Locate the cell with the specified text and output its [x, y] center coordinate. 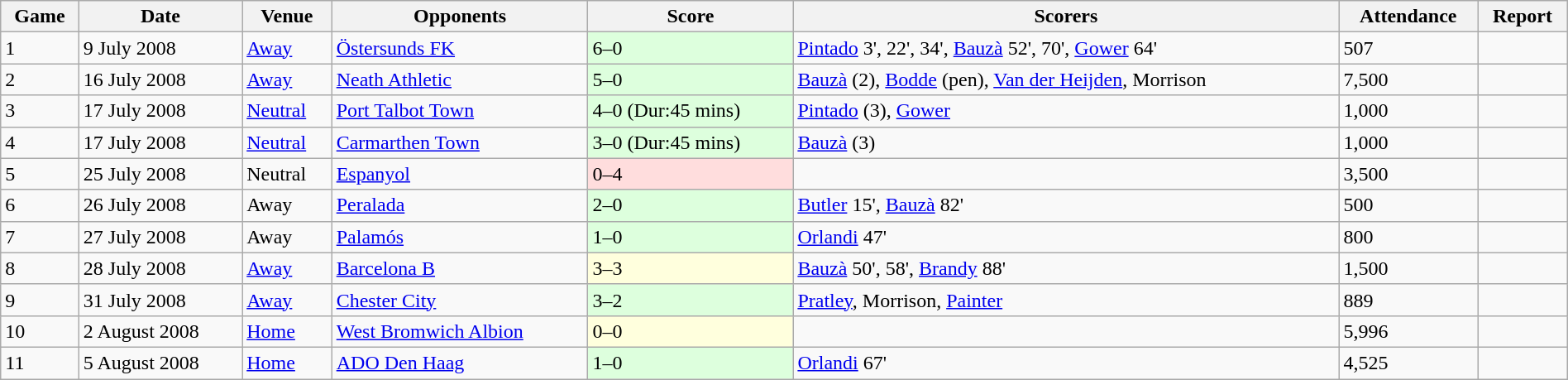
889 [1408, 300]
11 [40, 363]
3–2 [691, 300]
8 [40, 268]
5–0 [691, 79]
4,525 [1408, 363]
5 [40, 174]
Peralada [460, 205]
10 [40, 331]
Espanyol [460, 174]
Attendance [1408, 17]
800 [1408, 237]
Bauzà (3) [1066, 142]
Neath Athletic [460, 79]
5 August 2008 [160, 363]
Report [1523, 17]
507 [1408, 48]
3,500 [1408, 174]
7,500 [1408, 79]
Orlandi 47' [1066, 237]
3–3 [691, 268]
West Bromwich Albion [460, 331]
Date [160, 17]
Pintado (3), Gower [1066, 111]
Butler 15', Bauzà 82' [1066, 205]
3–0 (Dur:45 mins) [691, 142]
2 August 2008 [160, 331]
Pratley, Morrison, Painter [1066, 300]
25 July 2008 [160, 174]
6 [40, 205]
500 [1408, 205]
1 [40, 48]
Venue [287, 17]
Östersunds FK [460, 48]
16 July 2008 [160, 79]
28 July 2008 [160, 268]
6–0 [691, 48]
4–0 (Dur:45 mins) [691, 111]
9 July 2008 [160, 48]
1,500 [1408, 268]
Barcelona B [460, 268]
ADO Den Haag [460, 363]
4 [40, 142]
Port Talbot Town [460, 111]
Bauzà (2), Bodde (pen), Van der Heijden, Morrison [1066, 79]
Bauzà 50', 58', Brandy 88' [1066, 268]
9 [40, 300]
0–4 [691, 174]
7 [40, 237]
Score [691, 17]
31 July 2008 [160, 300]
Scorers [1066, 17]
Chester City [460, 300]
27 July 2008 [160, 237]
Pintado 3', 22', 34', Bauzà 52', 70', Gower 64' [1066, 48]
0–0 [691, 331]
2–0 [691, 205]
3 [40, 111]
Game [40, 17]
Orlandi 67' [1066, 363]
Carmarthen Town [460, 142]
Opponents [460, 17]
26 July 2008 [160, 205]
2 [40, 79]
5,996 [1408, 331]
Palamós [460, 237]
